Return [x, y] of the center of cell containing provided text 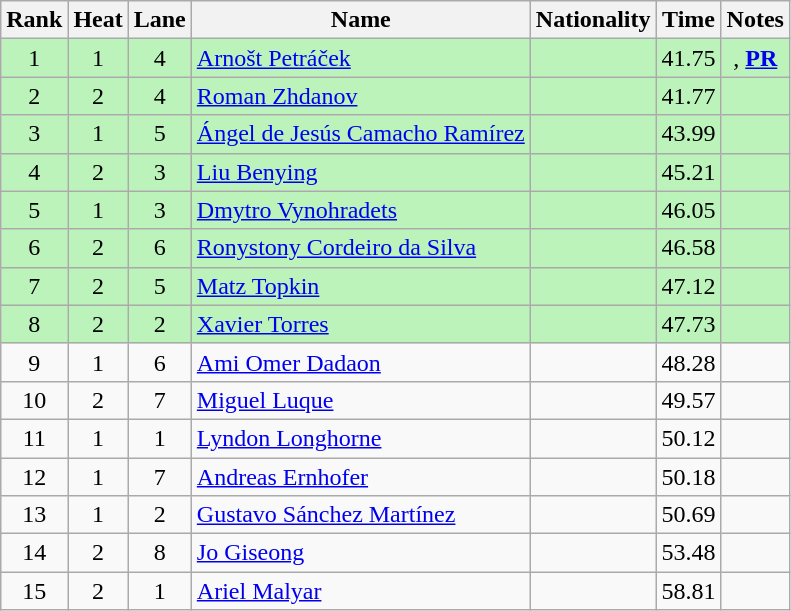
14 [34, 553]
Name [360, 20]
Rank [34, 20]
50.69 [688, 515]
Ami Omer Dadaon [360, 362]
Lyndon Longhorne [360, 438]
Dmytro Vynohradets [360, 210]
Jo Giseong [360, 553]
Heat [98, 20]
41.75 [688, 58]
12 [34, 477]
Gustavo Sánchez Martínez [360, 515]
13 [34, 515]
Ariel Malyar [360, 591]
Time [688, 20]
Lane [160, 20]
50.12 [688, 438]
45.21 [688, 172]
Ronystony Cordeiro da Silva [360, 248]
50.18 [688, 477]
Andreas Ernhofer [360, 477]
Nationality [593, 20]
Xavier Torres [360, 324]
, PR [755, 58]
41.77 [688, 96]
47.12 [688, 286]
11 [34, 438]
43.99 [688, 134]
10 [34, 400]
53.48 [688, 553]
48.28 [688, 362]
58.81 [688, 591]
Roman Zhdanov [360, 96]
15 [34, 591]
Ángel de Jesús Camacho Ramírez [360, 134]
Notes [755, 20]
49.57 [688, 400]
46.05 [688, 210]
9 [34, 362]
Matz Topkin [360, 286]
Miguel Luque [360, 400]
46.58 [688, 248]
Liu Benying [360, 172]
47.73 [688, 324]
Arnošt Petráček [360, 58]
